Determine the (x, y) coordinate at the center of the cell enclosing the given text.  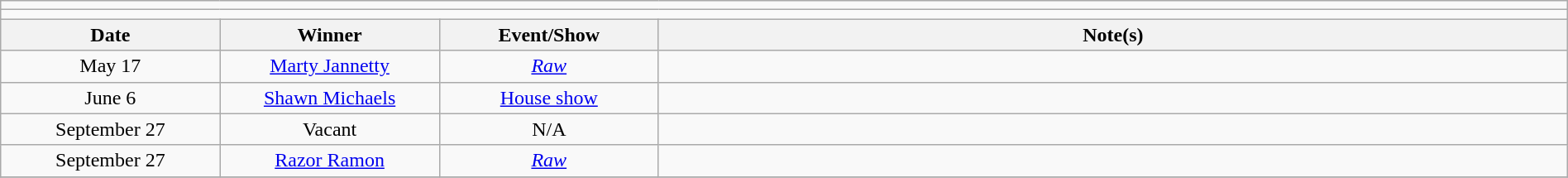
Note(s) (1113, 35)
Vacant (329, 129)
Shawn Michaels (329, 98)
Marty Jannetty (329, 66)
May 17 (111, 66)
June 6 (111, 98)
House show (549, 98)
Razor Ramon (329, 161)
Date (111, 35)
Event/Show (549, 35)
Winner (329, 35)
N/A (549, 129)
